From the cell containing the given text, extract its center point as (X, Y) coordinate. 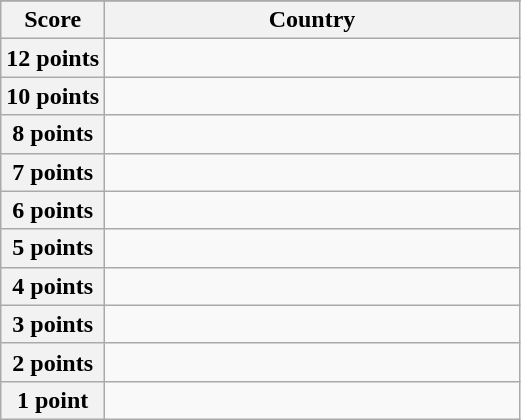
5 points (53, 248)
2 points (53, 362)
3 points (53, 324)
1 point (53, 400)
6 points (53, 210)
Score (53, 20)
Country (312, 20)
8 points (53, 134)
12 points (53, 58)
7 points (53, 172)
10 points (53, 96)
4 points (53, 286)
